Provide the [x, y] coordinate of the cell's center where the given text is located.  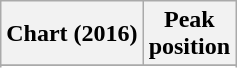
Peak position [189, 34]
Chart (2016) [72, 34]
